Capture the cell that displays the provided text and extract its [x, y] central coordinate. 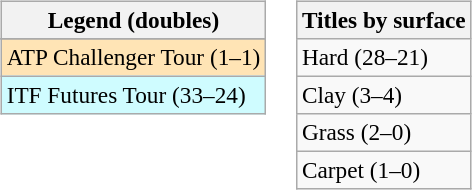
Titles by surface [384, 20]
Legend (doubles) [133, 20]
ATP Challenger Tour (1–1) [133, 57]
Carpet (1–0) [384, 171]
Clay (3–4) [384, 95]
Hard (28–21) [384, 57]
ITF Futures Tour (33–24) [133, 95]
Grass (2–0) [384, 133]
